Extract the [X, Y] coordinate from the center of the cell holding the provided text.  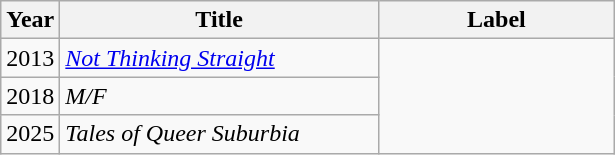
2025 [30, 134]
Year [30, 20]
2018 [30, 96]
Title [220, 20]
Not Thinking Straight [220, 58]
Label [496, 20]
2013 [30, 58]
Tales of Queer Suburbia [220, 134]
M/F [220, 96]
